Output the [X, Y] coordinate of the center of the cell containing the given text.  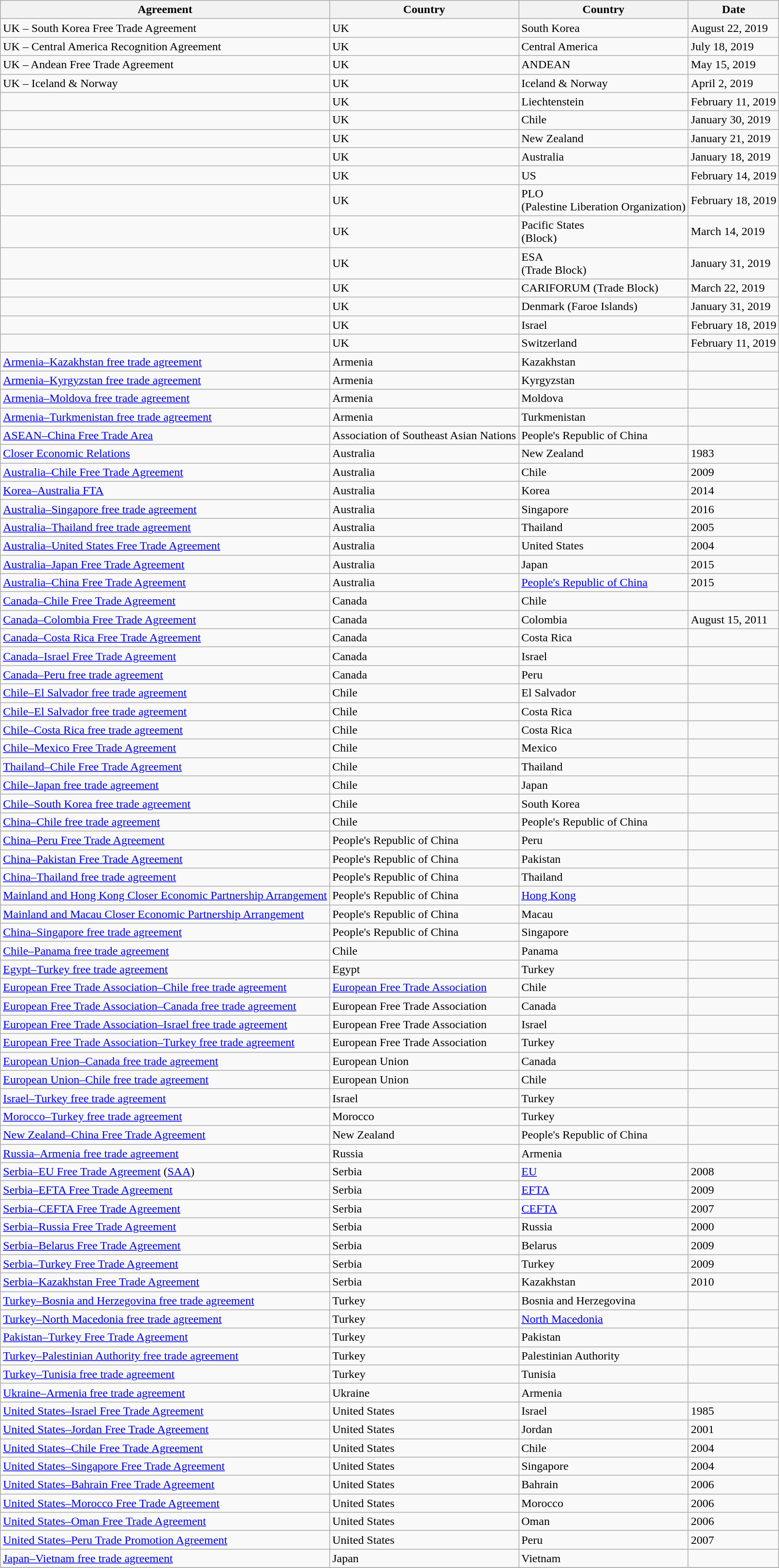
Australia–Japan Free Trade Agreement [165, 564]
Pacific States(Block) [603, 231]
Serbia–Belarus Free Trade Agreement [165, 1245]
2016 [734, 509]
Serbia–Kazakhstan Free Trade Agreement [165, 1282]
EU [603, 1172]
China–Thailand free trade agreement [165, 877]
January 30, 2019 [734, 120]
Canada–Colombia Free Trade Agreement [165, 620]
July 18, 2019 [734, 46]
Serbia–Turkey Free Trade Agreement [165, 1264]
May 15, 2019 [734, 65]
Japan–Vietnam free trade agreement [165, 1558]
CEFTA [603, 1209]
Mainland and Macau Closer Economic Partnership Arrangement [165, 914]
Thailand–Chile Free Trade Agreement [165, 767]
European Free Trade Association–Israel free trade agreement [165, 1024]
Mainland and Hong Kong Closer Economic Partnership Arrangement [165, 896]
United States–Bahrain Free Trade Agreement [165, 1485]
Belarus [603, 1245]
Ukraine–Armenia free trade agreement [165, 1392]
Turkey–North Macedonia free trade agreement [165, 1319]
Macau [603, 914]
United States–Peru Trade Promotion Agreement [165, 1540]
Canada–Chile Free Trade Agreement [165, 601]
Chile–Costa Rica free trade agreement [165, 730]
EFTA [603, 1190]
Hong Kong [603, 896]
Central America [603, 46]
January 21, 2019 [734, 138]
Date [734, 10]
United States–Jordan Free Trade Agreement [165, 1429]
UK – Iceland & Norway [165, 83]
PLO(Palestine Liberation Organization) [603, 200]
Colombia [603, 620]
March 14, 2019 [734, 231]
August 22, 2019 [734, 28]
China–Singapore free trade agreement [165, 932]
2010 [734, 1282]
Iceland & Norway [603, 83]
UK – Central America Recognition Agreement [165, 46]
European Free Trade Association–Chile free trade agreement [165, 988]
Armenia–Moldova free trade agreement [165, 399]
Bosnia and Herzegovina [603, 1301]
European Free Trade Association–Canada free trade agreement [165, 1006]
European Union–Canada free trade agreement [165, 1061]
Chile–South Korea free trade agreement [165, 803]
Chile–Japan free trade agreement [165, 785]
Association of Southeast Asian Nations [425, 435]
China–Chile free trade agreement [165, 822]
Russia–Armenia free trade agreement [165, 1154]
European Union–Chile free trade agreement [165, 1080]
Korea–Australia FTA [165, 490]
Vietnam [603, 1558]
China–Pakistan Free Trade Agreement [165, 858]
Egypt [425, 969]
Australia–Thailand free trade agreement [165, 527]
Korea [603, 490]
March 22, 2019 [734, 288]
Moldova [603, 399]
ASEAN–China Free Trade Area [165, 435]
Kyrgyzstan [603, 380]
August 15, 2011 [734, 620]
Australia–Singapore free trade agreement [165, 509]
United States–Oman Free Trade Agreement [165, 1522]
China–Peru Free Trade Agreement [165, 840]
Chile–Panama free trade agreement [165, 951]
1985 [734, 1411]
Bahrain [603, 1485]
2000 [734, 1227]
2008 [734, 1172]
ESA(Trade Block) [603, 263]
Serbia–CEFTA Free Trade Agreement [165, 1209]
February 14, 2019 [734, 175]
1983 [734, 454]
CARIFORUM (Trade Block) [603, 288]
2014 [734, 490]
UK – South Korea Free Trade Agreement [165, 28]
Denmark (Faroe Islands) [603, 307]
Oman [603, 1522]
Liechtenstein [603, 102]
El Salvador [603, 693]
North Macedonia [603, 1319]
New Zealand–China Free Trade Agreement [165, 1135]
European Free Trade Association–Turkey free trade agreement [165, 1043]
Panama [603, 951]
Israel–Turkey free trade agreement [165, 1098]
2005 [734, 527]
Armenia–Turkmenistan free trade agreement [165, 417]
Closer Economic Relations [165, 454]
United States–Israel Free Trade Agreement [165, 1411]
UK – Andean Free Trade Agreement [165, 65]
Australia–Chile Free Trade Agreement [165, 472]
Pakistan–Turkey Free Trade Agreement [165, 1337]
Australia–United States Free Trade Agreement [165, 546]
United States–Singapore Free Trade Agreement [165, 1466]
Mexico [603, 748]
Jordan [603, 1429]
Palestinian Authority [603, 1356]
United States–Chile Free Trade Agreement [165, 1448]
Turkey–Tunisia free trade agreement [165, 1374]
Turkmenistan [603, 417]
Egypt–Turkey free trade agreement [165, 969]
January 18, 2019 [734, 157]
2001 [734, 1429]
Armenia–Kazakhstan free trade agreement [165, 362]
Canada–Peru free trade agreement [165, 675]
Serbia–Russia Free Trade Agreement [165, 1227]
US [603, 175]
Serbia–EFTA Free Trade Agreement [165, 1190]
Ukraine [425, 1392]
Armenia–Kyrgyzstan free trade agreement [165, 380]
Turkey–Bosnia and Herzegovina free trade agreement [165, 1301]
Morocco–Turkey free trade agreement [165, 1116]
United States–Morocco Free Trade Agreement [165, 1503]
Turkey–Palestinian Authority free trade agreement [165, 1356]
Serbia–EU Free Trade Agreement (SAA) [165, 1172]
Switzerland [603, 343]
Canada–Israel Free Trade Agreement [165, 656]
April 2, 2019 [734, 83]
Chile–Mexico Free Trade Agreement [165, 748]
Australia–China Free Trade Agreement [165, 583]
ANDEAN [603, 65]
Canada–Costa Rica Free Trade Agreement [165, 638]
Agreement [165, 10]
Tunisia [603, 1374]
